For the text-containing cell, return its midpoint in (x, y) coordinate format. 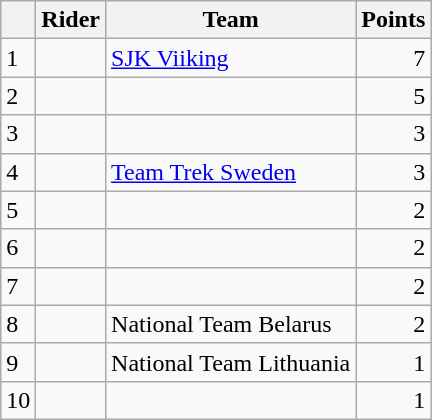
SJK Viiking (231, 58)
8 (18, 324)
6 (18, 248)
Rider (71, 20)
National Team Lithuania (231, 362)
Points (394, 20)
Team Trek Sweden (231, 172)
Team (231, 20)
9 (18, 362)
10 (18, 400)
4 (18, 172)
National Team Belarus (231, 324)
